Search for the cell housing the specified text and yield its (x, y) center coordinate. 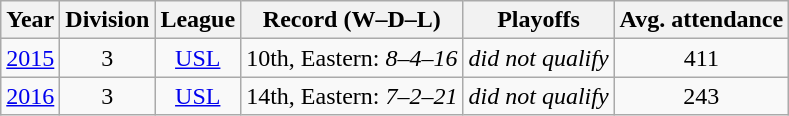
14th, Eastern: 7–2–21 (352, 96)
2015 (30, 58)
10th, Eastern: 8–4–16 (352, 58)
League (198, 20)
Record (W–D–L) (352, 20)
243 (702, 96)
Division (108, 20)
Playoffs (538, 20)
411 (702, 58)
Avg. attendance (702, 20)
2016 (30, 96)
Year (30, 20)
